Determine the (x, y) coordinate at the center of the cell enclosing the given text.  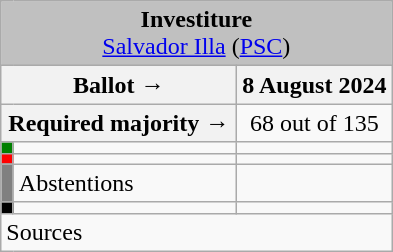
InvestitureSalvador Illa (PSC) (196, 34)
68 out of 135 (314, 123)
Required majority → (119, 123)
Sources (196, 232)
Abstentions (125, 183)
8 August 2024 (314, 85)
Ballot → (119, 85)
